Return [X, Y] of the center of cell containing provided text 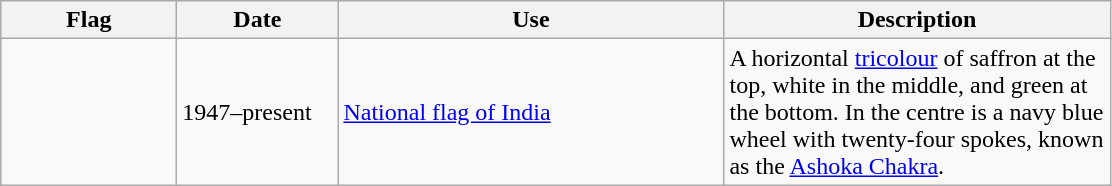
Use [531, 20]
1947–present [258, 112]
Flag [89, 20]
Date [258, 20]
Description [917, 20]
National flag of India [531, 112]
